Pinpoint the cell where the given text exists, returning its [x, y] midpoint coordinate. 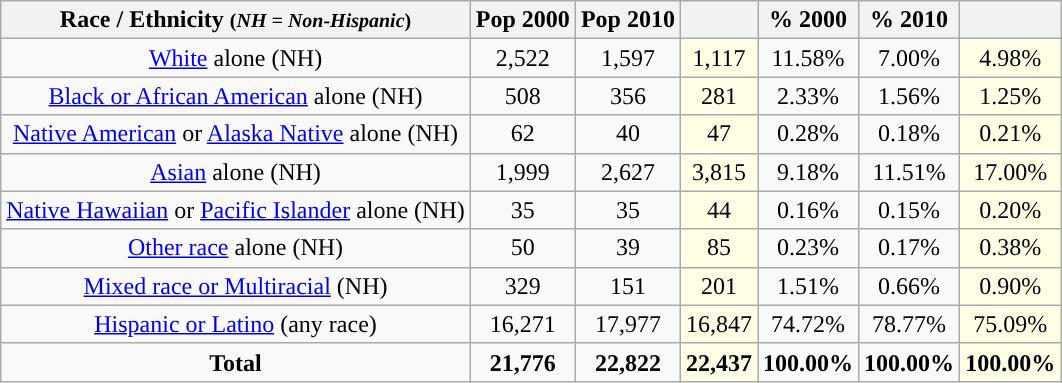
Pop 2000 [522, 20]
Other race alone (NH) [236, 248]
Native Hawaiian or Pacific Islander alone (NH) [236, 210]
22,822 [628, 362]
2,522 [522, 58]
1,597 [628, 58]
1,117 [718, 58]
11.51% [910, 172]
50 [522, 248]
9.18% [808, 172]
2.33% [808, 96]
7.00% [910, 58]
4.98% [1010, 58]
2,627 [628, 172]
% 2010 [910, 20]
75.09% [1010, 324]
78.77% [910, 324]
0.15% [910, 210]
16,271 [522, 324]
281 [718, 96]
17.00% [1010, 172]
0.38% [1010, 248]
151 [628, 286]
22,437 [718, 362]
Total [236, 362]
201 [718, 286]
0.21% [1010, 134]
Native American or Alaska Native alone (NH) [236, 134]
0.66% [910, 286]
0.28% [808, 134]
Mixed race or Multiracial (NH) [236, 286]
21,776 [522, 362]
0.23% [808, 248]
11.58% [808, 58]
0.90% [1010, 286]
Pop 2010 [628, 20]
Hispanic or Latino (any race) [236, 324]
39 [628, 248]
16,847 [718, 324]
44 [718, 210]
62 [522, 134]
0.18% [910, 134]
Race / Ethnicity (NH = Non-Hispanic) [236, 20]
White alone (NH) [236, 58]
329 [522, 286]
Black or African American alone (NH) [236, 96]
74.72% [808, 324]
0.16% [808, 210]
% 2000 [808, 20]
47 [718, 134]
1.56% [910, 96]
0.20% [1010, 210]
1,999 [522, 172]
1.51% [808, 286]
1.25% [1010, 96]
356 [628, 96]
0.17% [910, 248]
3,815 [718, 172]
40 [628, 134]
85 [718, 248]
Asian alone (NH) [236, 172]
508 [522, 96]
17,977 [628, 324]
